Return (x, y) of the center of cell containing provided text 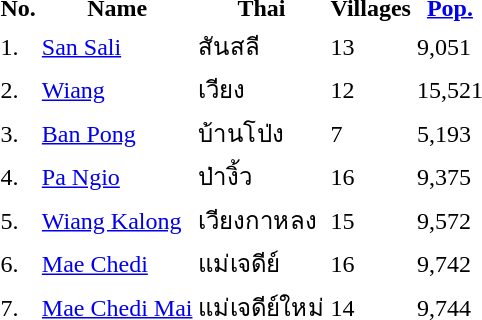
Pa Ngio (117, 176)
San Sali (117, 46)
บ้านโป่ง (262, 133)
ป่างิ้ว (262, 176)
Wiang Kalong (117, 220)
Ban Pong (117, 133)
Wiang (117, 90)
7 (370, 133)
Mae Chedi (117, 264)
15 (370, 220)
แม่เจดีย์ (262, 264)
12 (370, 90)
เวียง (262, 90)
เวียงกาหลง (262, 220)
13 (370, 46)
สันสลี (262, 46)
